Locate the cell with the specified text and output its (X, Y) center coordinate. 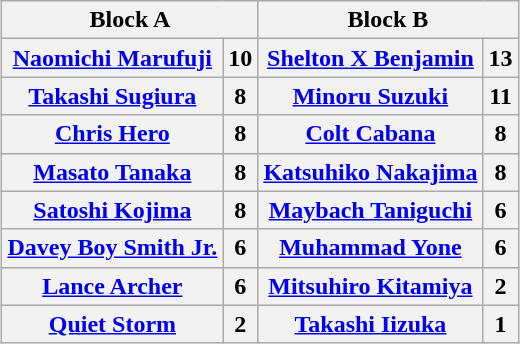
Katsuhiko Nakajima (370, 172)
13 (500, 58)
Shelton X Benjamin (370, 58)
Davey Boy Smith Jr. (112, 248)
Colt Cabana (370, 134)
Takashi Iizuka (370, 324)
Mitsuhiro Kitamiya (370, 286)
Quiet Storm (112, 324)
Naomichi Marufuji (112, 58)
Maybach Taniguchi (370, 210)
Lance Archer (112, 286)
Block B (388, 20)
Satoshi Kojima (112, 210)
Takashi Sugiura (112, 96)
Block A (130, 20)
Chris Hero (112, 134)
1 (500, 324)
11 (500, 96)
10 (240, 58)
Minoru Suzuki (370, 96)
Muhammad Yone (370, 248)
Masato Tanaka (112, 172)
